Capture the cell that displays the provided text and extract its (x, y) central coordinate. 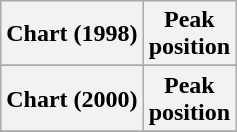
Chart (2000) (72, 98)
Chart (1998) (72, 34)
